Determine the [x, y] coordinate at the center of the cell enclosing the given text.  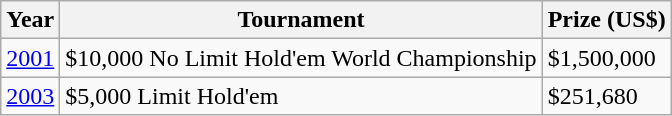
2003 [30, 96]
Tournament [301, 20]
2001 [30, 58]
$10,000 No Limit Hold'em World Championship [301, 58]
Year [30, 20]
Prize (US$) [606, 20]
$251,680 [606, 96]
$5,000 Limit Hold'em [301, 96]
$1,500,000 [606, 58]
